Locate the cell with the specified text and output its [X, Y] center coordinate. 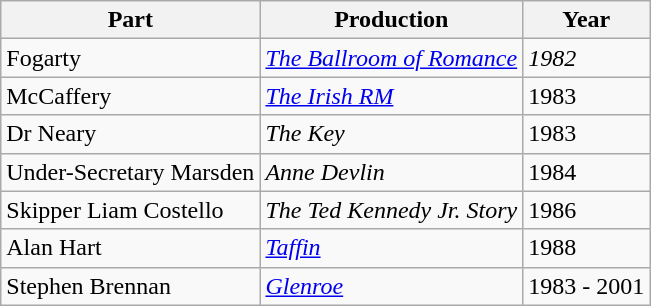
The Key [392, 134]
1982 [586, 58]
The Ted Kennedy Jr. Story [392, 210]
Part [130, 20]
The Ballroom of Romance [392, 58]
1984 [586, 172]
Fogarty [130, 58]
Skipper Liam Costello [130, 210]
Dr Neary [130, 134]
Alan Hart [130, 248]
McCaffery [130, 96]
The Irish RM [392, 96]
Glenroe [392, 286]
Anne Devlin [392, 172]
Production [392, 20]
Year [586, 20]
Stephen Brennan [130, 286]
1983 - 2001 [586, 286]
1986 [586, 210]
Taffin [392, 248]
1988 [586, 248]
Under-Secretary Marsden [130, 172]
